Locate the cell with the specified text and output its [X, Y] center coordinate. 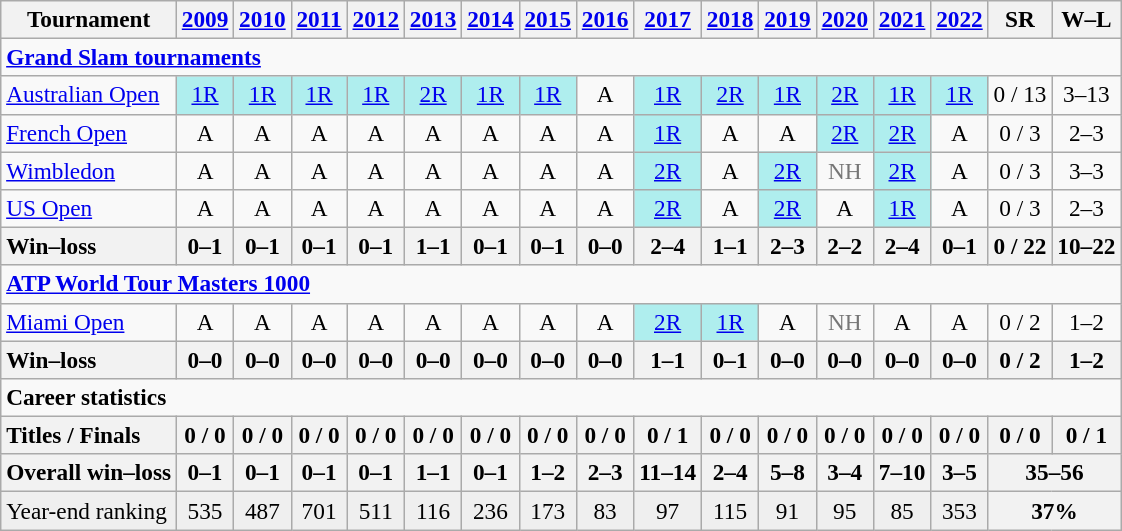
2015 [548, 19]
5–8 [788, 473]
ATP World Tour Masters 1000 [561, 284]
2022 [960, 19]
Overall win–loss [89, 473]
37% [1054, 510]
35–56 [1054, 473]
3–13 [1086, 95]
2–2 [844, 246]
2012 [376, 19]
Year-end ranking [89, 510]
Wimbledon [89, 170]
487 [262, 510]
173 [548, 510]
511 [376, 510]
2019 [788, 19]
7–10 [902, 473]
US Open [89, 208]
91 [788, 510]
0 / 13 [1020, 95]
11–14 [668, 473]
10–22 [1086, 246]
W–L [1086, 19]
83 [604, 510]
2014 [490, 19]
0 / 22 [1020, 246]
701 [319, 510]
2009 [204, 19]
3–4 [844, 473]
236 [490, 510]
353 [960, 510]
Tournament [89, 19]
2011 [319, 19]
115 [730, 510]
2020 [844, 19]
Grand Slam tournaments [561, 57]
3–5 [960, 473]
2017 [668, 19]
85 [902, 510]
2016 [604, 19]
SR [1020, 19]
Miami Open [89, 322]
116 [432, 510]
Career statistics [561, 397]
2021 [902, 19]
535 [204, 510]
95 [844, 510]
2010 [262, 19]
2013 [432, 19]
Australian Open [89, 95]
97 [668, 510]
Titles / Finals [89, 435]
French Open [89, 133]
2018 [730, 19]
3–3 [1086, 170]
